Provide the (X, Y) coordinate of the cell's center where the given text is located.  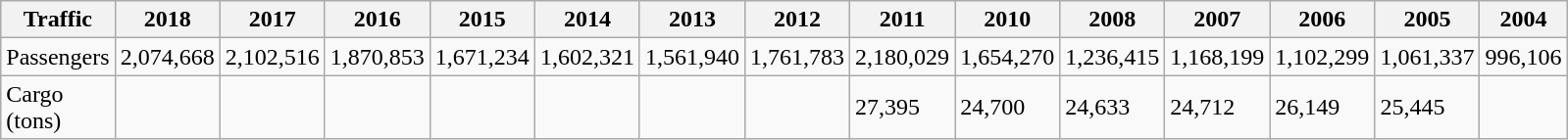
2014 (586, 20)
1,561,940 (692, 57)
2,074,668 (167, 57)
2006 (1322, 20)
2013 (692, 20)
2018 (167, 20)
2017 (273, 20)
1,168,199 (1218, 57)
24,712 (1218, 108)
1,654,270 (1008, 57)
1,761,783 (798, 57)
2007 (1218, 20)
1,102,299 (1322, 57)
1,061,337 (1428, 57)
2004 (1524, 20)
24,700 (1008, 108)
1,602,321 (586, 57)
2011 (902, 20)
1,236,415 (1112, 57)
Traffic (58, 20)
27,395 (902, 108)
2,180,029 (902, 57)
2016 (377, 20)
25,445 (1428, 108)
Passengers (58, 57)
2010 (1008, 20)
24,633 (1112, 108)
2012 (798, 20)
2008 (1112, 20)
2005 (1428, 20)
Cargo (tons) (58, 108)
2,102,516 (273, 57)
2015 (482, 20)
26,149 (1322, 108)
996,106 (1524, 57)
1,870,853 (377, 57)
1,671,234 (482, 57)
